Return the (x, y) coordinate for the center point of the cell that contains the specified text.  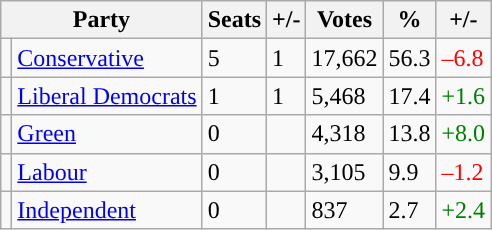
Liberal Democrats (107, 96)
Party (102, 20)
–1.2 (464, 172)
Votes (344, 20)
837 (344, 210)
+8.0 (464, 134)
5,468 (344, 96)
56.3 (410, 58)
–6.8 (464, 58)
% (410, 20)
Conservative (107, 58)
Independent (107, 210)
13.8 (410, 134)
+1.6 (464, 96)
Seats (234, 20)
Green (107, 134)
Labour (107, 172)
17,662 (344, 58)
2.7 (410, 210)
5 (234, 58)
4,318 (344, 134)
9.9 (410, 172)
3,105 (344, 172)
17.4 (410, 96)
+2.4 (464, 210)
